Return the [X, Y] coordinate for the center point of the cell that contains the specified text.  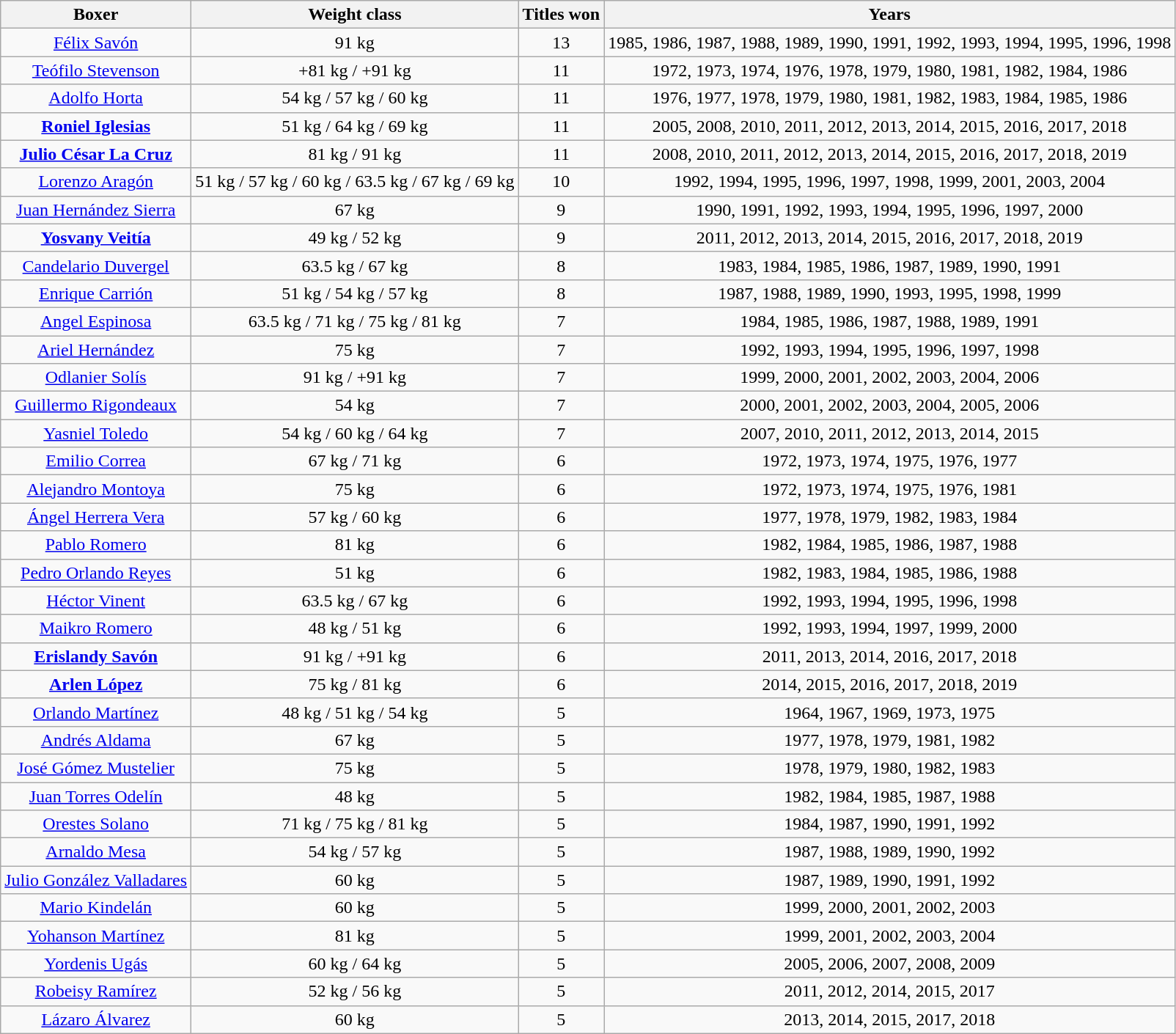
48 kg / 51 kg [355, 628]
1976, 1977, 1978, 1979, 1980, 1981, 1982, 1983, 1984, 1985, 1986 [890, 98]
Robeisy Ramírez [96, 991]
1987, 1988, 1989, 1990, 1993, 1995, 1998, 1999 [890, 293]
+81 kg / +91 kg [355, 70]
2008, 2010, 2011, 2012, 2013, 2014, 2015, 2016, 2017, 2018, 2019 [890, 154]
91 kg [355, 43]
Yohanson Martínez [96, 936]
Alejandro Montoya [96, 489]
1992, 1994, 1995, 1996, 1997, 1998, 1999, 2001, 2003, 2004 [890, 182]
1982, 1984, 1985, 1987, 1988 [890, 796]
Roniel Iglesias [96, 126]
1990, 1991, 1992, 1993, 1994, 1995, 1996, 1997, 2000 [890, 210]
Pablo Romero [96, 545]
Ángel Herrera Vera [96, 517]
1977, 1978, 1979, 1982, 1983, 1984 [890, 517]
1964, 1967, 1969, 1973, 1975 [890, 712]
Yasniel Toledo [96, 433]
2005, 2008, 2010, 2011, 2012, 2013, 2014, 2015, 2016, 2017, 2018 [890, 126]
1984, 1987, 1990, 1991, 1992 [890, 824]
1983, 1984, 1985, 1986, 1987, 1989, 1990, 1991 [890, 265]
67 kg / 71 kg [355, 461]
Candelario Duvergel [96, 265]
Julio González Valladares [96, 880]
2005, 2006, 2007, 2008, 2009 [890, 964]
60 kg / 64 kg [355, 964]
1992, 1993, 1994, 1997, 1999, 2000 [890, 628]
Teófilo Stevenson [96, 70]
Orlando Martínez [96, 712]
Ariel Hernández [96, 350]
Héctor Vinent [96, 601]
Julio César La Cruz [96, 154]
51 kg / 57 kg / 60 kg / 63.5 kg / 67 kg / 69 kg [355, 182]
10 [562, 182]
54 kg / 60 kg / 64 kg [355, 433]
Yosvany Veitía [96, 238]
Boxer [96, 15]
1987, 1989, 1990, 1991, 1992 [890, 880]
Odlanier Solís [96, 378]
Adolfo Horta [96, 98]
Weight class [355, 15]
Andrés Aldama [96, 740]
1984, 1985, 1986, 1987, 1988, 1989, 1991 [890, 321]
Juan Torres Odelín [96, 796]
1999, 2000, 2001, 2002, 2003, 2004, 2006 [890, 378]
1982, 1984, 1985, 1986, 1987, 1988 [890, 545]
2007, 2010, 2011, 2012, 2013, 2014, 2015 [890, 433]
48 kg / 51 kg / 54 kg [355, 712]
Guillermo Rigondeaux [96, 406]
2011, 2013, 2014, 2016, 2017, 2018 [890, 656]
1992, 1993, 1994, 1995, 1996, 1997, 1998 [890, 350]
Orestes Solano [96, 824]
Arlen López [96, 684]
71 kg / 75 kg / 81 kg [355, 824]
57 kg / 60 kg [355, 517]
Emilio Correa [96, 461]
2000, 2001, 2002, 2003, 2004, 2005, 2006 [890, 406]
Pedro Orlando Reyes [96, 573]
54 kg / 57 kg / 60 kg [355, 98]
52 kg / 56 kg [355, 991]
1999, 2000, 2001, 2002, 2003 [890, 908]
81 kg / 91 kg [355, 154]
1992, 1993, 1994, 1995, 1996, 1998 [890, 601]
51 kg / 54 kg / 57 kg [355, 293]
1972, 1973, 1974, 1976, 1978, 1979, 1980, 1981, 1982, 1984, 1986 [890, 70]
13 [562, 43]
49 kg / 52 kg [355, 238]
Enrique Carrión [96, 293]
75 kg / 81 kg [355, 684]
1999, 2001, 2002, 2003, 2004 [890, 936]
2013, 2014, 2015, 2017, 2018 [890, 1019]
Titles won [562, 15]
Years [890, 15]
51 kg [355, 573]
1972, 1973, 1974, 1975, 1976, 1977 [890, 461]
54 kg [355, 406]
José Gómez Mustelier [96, 768]
2014, 2015, 2016, 2017, 2018, 2019 [890, 684]
Mario Kindelán [96, 908]
48 kg [355, 796]
2011, 2012, 2014, 2015, 2017 [890, 991]
Erislandy Savón [96, 656]
Angel Espinosa [96, 321]
63.5 kg / 71 kg / 75 kg / 81 kg [355, 321]
1985, 1986, 1987, 1988, 1989, 1990, 1991, 1992, 1993, 1994, 1995, 1996, 1998 [890, 43]
Yordenis Ugás [96, 964]
Lorenzo Aragón [96, 182]
1982, 1983, 1984, 1985, 1986, 1988 [890, 573]
Lázaro Álvarez [96, 1019]
Maikro Romero [96, 628]
Félix Savón [96, 43]
Juan Hernández Sierra [96, 210]
51 kg / 64 kg / 69 kg [355, 126]
Arnaldo Mesa [96, 852]
1977, 1978, 1979, 1981, 1982 [890, 740]
1978, 1979, 1980, 1982, 1983 [890, 768]
1972, 1973, 1974, 1975, 1976, 1981 [890, 489]
54 kg / 57 kg [355, 852]
1987, 1988, 1989, 1990, 1992 [890, 852]
2011, 2012, 2013, 2014, 2015, 2016, 2017, 2018, 2019 [890, 238]
